Search for the cell housing the specified text and yield its [X, Y] center coordinate. 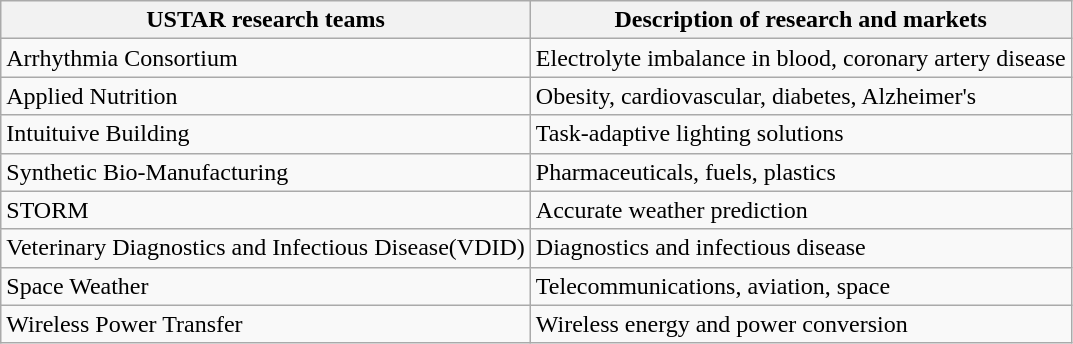
Description of research and markets [800, 20]
Wireless Power Transfer [266, 324]
Space Weather [266, 286]
Accurate weather prediction [800, 210]
Task-adaptive lighting solutions [800, 134]
Obesity, cardiovascular, diabetes, Alzheimer's [800, 96]
Synthetic Bio-Manufacturing [266, 172]
Veterinary Diagnostics and Infectious Disease(VDID) [266, 248]
STORM [266, 210]
Diagnostics and infectious disease [800, 248]
Arrhythmia Consortium [266, 58]
Pharmaceuticals, fuels, plastics [800, 172]
Intuituive Building [266, 134]
USTAR research teams [266, 20]
Telecommunications, aviation, space [800, 286]
Wireless energy and power conversion [800, 324]
Electrolyte imbalance in blood, coronary artery disease [800, 58]
Applied Nutrition [266, 96]
